Return the [X, Y] coordinate for the center point of the cell that contains the specified text.  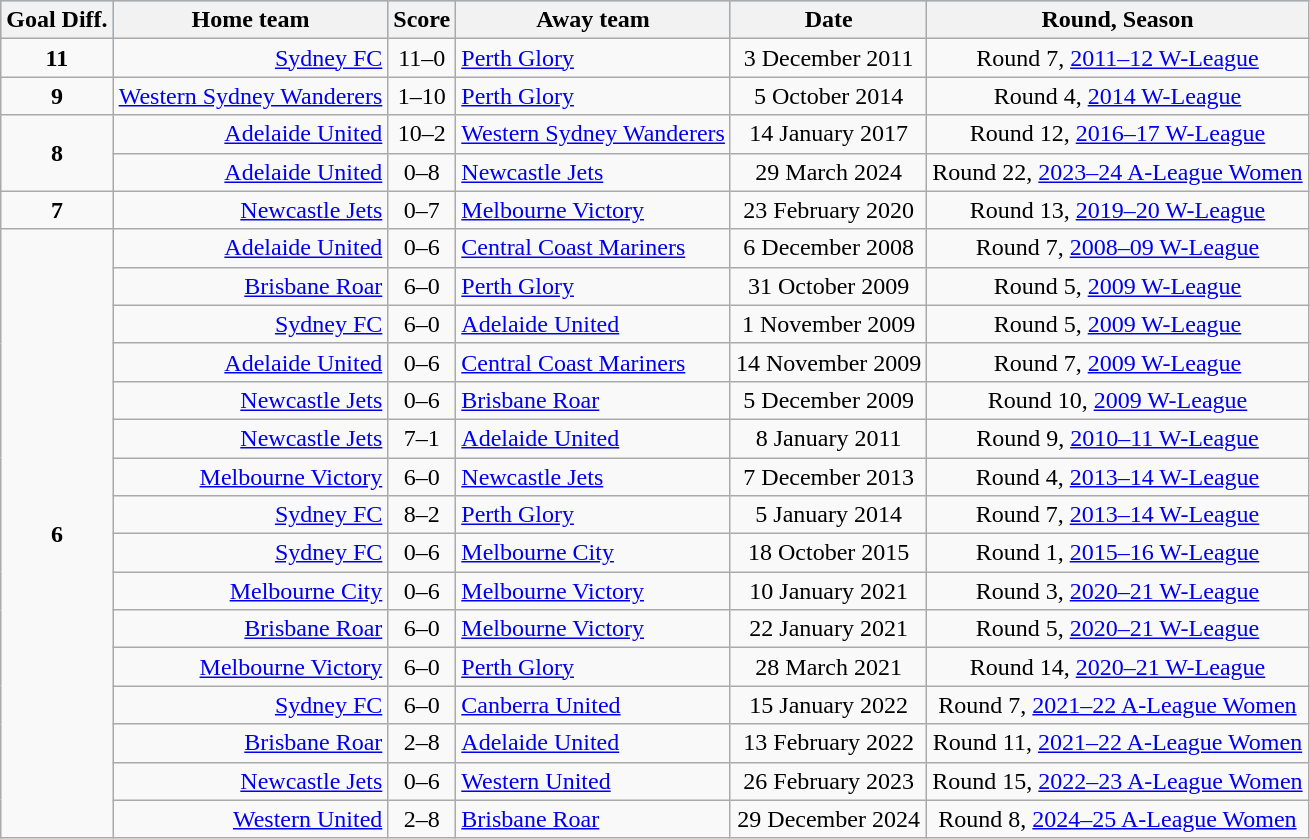
10–2 [422, 134]
0–8 [422, 172]
8–2 [422, 515]
5 December 2009 [828, 400]
18 October 2015 [828, 553]
Round 10, 2009 W-League [1118, 400]
Round, Season [1118, 20]
13 February 2022 [828, 743]
Round 13, 2019–20 W-League [1118, 210]
Round 7, 2013–14 W-League [1118, 515]
Round 5, 2020–21 W-League [1118, 629]
0–7 [422, 210]
14 November 2009 [828, 362]
Round 7, 2021–22 A-League Women [1118, 705]
22 January 2021 [828, 629]
Date [828, 20]
6 December 2008 [828, 248]
Round 7, 2008–09 W-League [1118, 248]
6 [57, 534]
Score [422, 20]
11 [57, 58]
Round 9, 2010–11 W-League [1118, 438]
Round 7, 2009 W-League [1118, 362]
Canberra United [594, 705]
31 October 2009 [828, 286]
Round 22, 2023–24 A-League Women [1118, 172]
1 November 2009 [828, 324]
10 January 2021 [828, 591]
7–1 [422, 438]
26 February 2023 [828, 781]
5 October 2014 [828, 96]
Home team [250, 20]
29 March 2024 [828, 172]
28 March 2021 [828, 667]
Round 4, 2013–14 W-League [1118, 477]
7 [57, 210]
3 December 2011 [828, 58]
Round 11, 2021–22 A-League Women [1118, 743]
29 December 2024 [828, 819]
Round 3, 2020–21 W-League [1118, 591]
7 December 2013 [828, 477]
Round 1, 2015–16 W-League [1118, 553]
Round 8, 2024–25 A-League Women [1118, 819]
Round 14, 2020–21 W-League [1118, 667]
Round 12, 2016–17 W-League [1118, 134]
Round 15, 2022–23 A-League Women [1118, 781]
Round 7, 2011–12 W-League [1118, 58]
Round 4, 2014 W-League [1118, 96]
9 [57, 96]
14 January 2017 [828, 134]
23 February 2020 [828, 210]
8 [57, 153]
Goal Diff. [57, 20]
11–0 [422, 58]
1–10 [422, 96]
5 January 2014 [828, 515]
8 January 2011 [828, 438]
Away team [594, 20]
15 January 2022 [828, 705]
